Scan for the cell matching the given text and deliver its (x, y) coordinate at center. 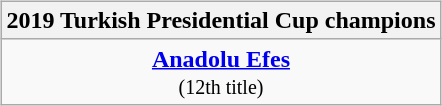
Anadolu Efes(12th title) (221, 72)
2019 Turkish Presidential Cup champions (221, 20)
